Extract the (X, Y) coordinate from the center of the cell holding the provided text.  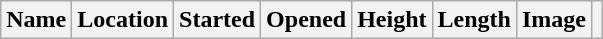
Started (218, 20)
Name (36, 20)
Opened (306, 20)
Height (392, 20)
Length (474, 20)
Location (123, 20)
Image (554, 20)
